Pinpoint the cell where the given text exists, returning its (x, y) midpoint coordinate. 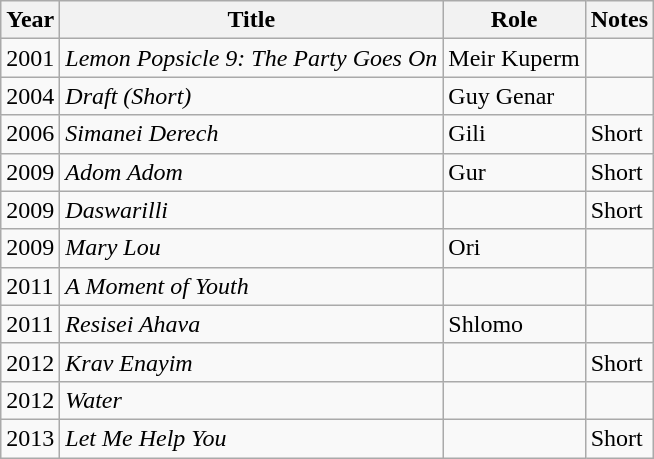
Mary Lou (252, 248)
Gur (514, 172)
Meir Kuperm (514, 58)
Daswarilli (252, 210)
Krav Enayim (252, 362)
Simanei Derech (252, 134)
Ori (514, 248)
Year (30, 20)
Adom Adom (252, 172)
2004 (30, 96)
2013 (30, 438)
Shlomo (514, 324)
Role (514, 20)
2006 (30, 134)
Let Me Help You (252, 438)
Guy Genar (514, 96)
Lemon Popsicle 9: The Party Goes On (252, 58)
Notes (619, 20)
Draft (Short) (252, 96)
A Moment of Youth (252, 286)
Resisei Ahava (252, 324)
Title (252, 20)
Water (252, 400)
2001 (30, 58)
Gili (514, 134)
